Detect which cell encompasses the target text, then output its (X, Y) center coordinate. 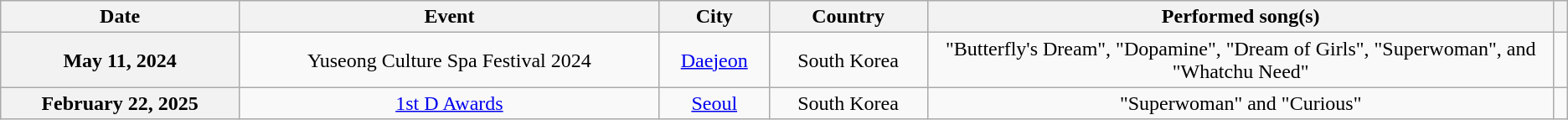
February 22, 2025 (121, 103)
1st D Awards (449, 103)
City (714, 17)
Performed song(s) (1240, 17)
Seoul (714, 103)
Country (848, 17)
May 11, 2024 (121, 60)
Date (121, 17)
"Butterfly's Dream", "Dopamine", "Dream of Girls", "Superwoman", and "Whatchu Need" (1240, 60)
Daejeon (714, 60)
Yuseong Culture Spa Festival 2024 (449, 60)
"Superwoman" and "Curious" (1240, 103)
Event (449, 17)
